Provide the [x, y] coordinate of the cell's center where the given text is located.  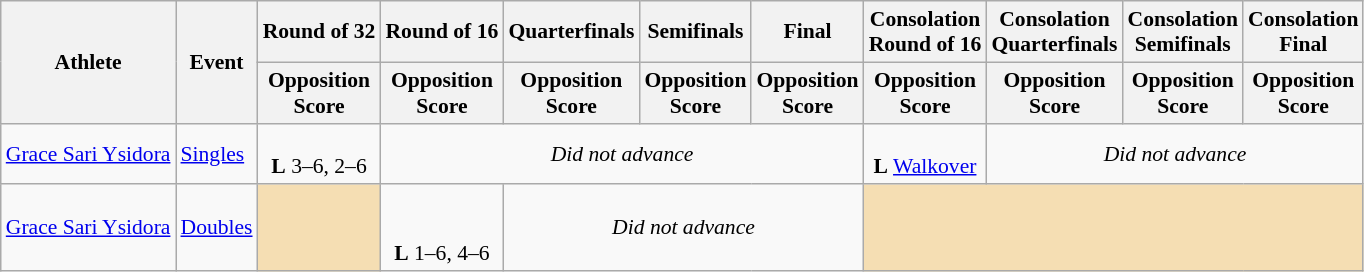
L 1–6, 4–6 [442, 228]
Doubles [217, 228]
Quarterfinals [571, 32]
Round of 16 [442, 32]
L 3–6, 2–6 [320, 154]
Final [807, 32]
Event [217, 62]
ConsolationSemifinals [1182, 32]
ConsolationFinal [1303, 32]
Round of 32 [320, 32]
ConsolationQuarterfinals [1054, 32]
Athlete [88, 62]
L Walkover [926, 154]
ConsolationRound of 16 [926, 32]
Semifinals [695, 32]
Singles [217, 154]
